Scan for the cell matching the given text and deliver its (X, Y) coordinate at center. 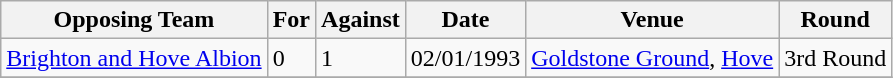
Against (361, 20)
Brighton and Hove Albion (134, 58)
Round (836, 20)
02/01/1993 (465, 58)
3rd Round (836, 58)
0 (291, 58)
Date (465, 20)
Venue (652, 20)
Goldstone Ground, Hove (652, 58)
For (291, 20)
1 (361, 58)
Opposing Team (134, 20)
